Pinpoint the cell where the given text exists, returning its (x, y) midpoint coordinate. 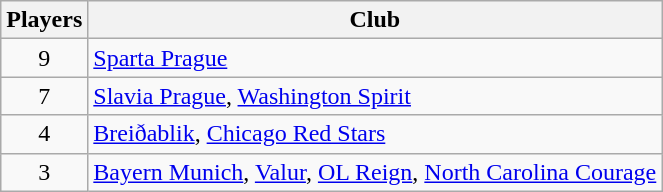
Bayern Munich, Valur, OL Reign, North Carolina Courage (375, 172)
3 (44, 172)
7 (44, 96)
Players (44, 20)
Sparta Prague (375, 58)
Slavia Prague, Washington Spirit (375, 96)
Club (375, 20)
Breiðablik, Chicago Red Stars (375, 134)
9 (44, 58)
4 (44, 134)
